Identify which cell holds the provided text, then report its [X, Y] central coordinate. 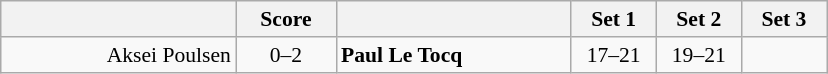
Set 1 [614, 19]
Score [286, 19]
Set 2 [698, 19]
Aksei Poulsen [118, 55]
19–21 [698, 55]
0–2 [286, 55]
17–21 [614, 55]
Paul Le Tocq [454, 55]
Set 3 [784, 19]
